Search for the cell housing the specified text and yield its [X, Y] center coordinate. 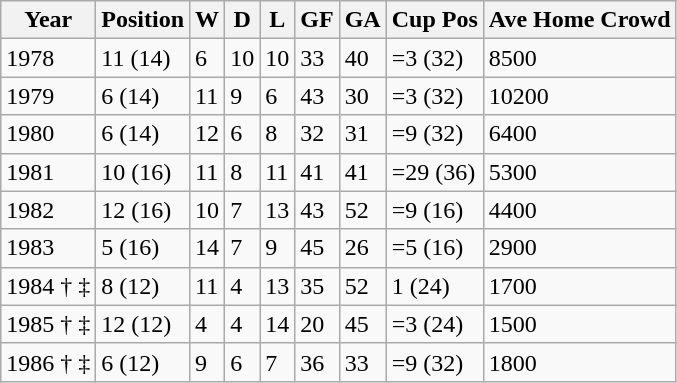
12 (16) [143, 210]
31 [362, 134]
1980 [48, 134]
30 [362, 96]
L [278, 20]
W [208, 20]
1800 [580, 362]
12 (12) [143, 324]
12 [208, 134]
Position [143, 20]
=29 (36) [434, 172]
1700 [580, 286]
Ave Home Crowd [580, 20]
1 (24) [434, 286]
1983 [48, 248]
26 [362, 248]
Cup Pos [434, 20]
1979 [48, 96]
1978 [48, 58]
8 (12) [143, 286]
GF [317, 20]
=9 (16) [434, 210]
1985 † ‡ [48, 324]
1982 [48, 210]
20 [317, 324]
36 [317, 362]
6400 [580, 134]
5300 [580, 172]
=5 (16) [434, 248]
D [242, 20]
10 (16) [143, 172]
1986 † ‡ [48, 362]
5 (16) [143, 248]
8500 [580, 58]
4400 [580, 210]
11 (14) [143, 58]
1984 † ‡ [48, 286]
35 [317, 286]
6 (12) [143, 362]
GA [362, 20]
10200 [580, 96]
2900 [580, 248]
1500 [580, 324]
40 [362, 58]
1981 [48, 172]
Year [48, 20]
=3 (24) [434, 324]
32 [317, 134]
